Scan for the cell matching the given text and deliver its (X, Y) coordinate at center. 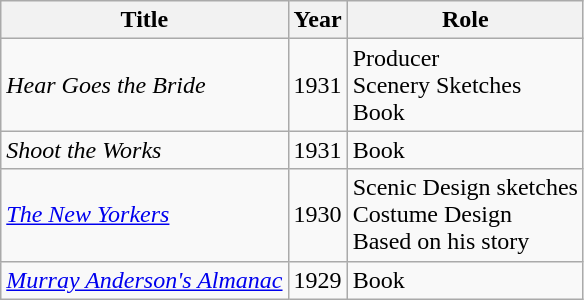
Murray Anderson's Almanac (144, 280)
1930 (318, 215)
Shoot the Works (144, 150)
Role (465, 20)
Scenic Design sketchesCostume DesignBased on his story (465, 215)
Year (318, 20)
1929 (318, 280)
ProducerScenery SketchesBook (465, 85)
Title (144, 20)
The New Yorkers (144, 215)
Hear Goes the Bride (144, 85)
